Scan for the cell matching the given text and deliver its [x, y] coordinate at center. 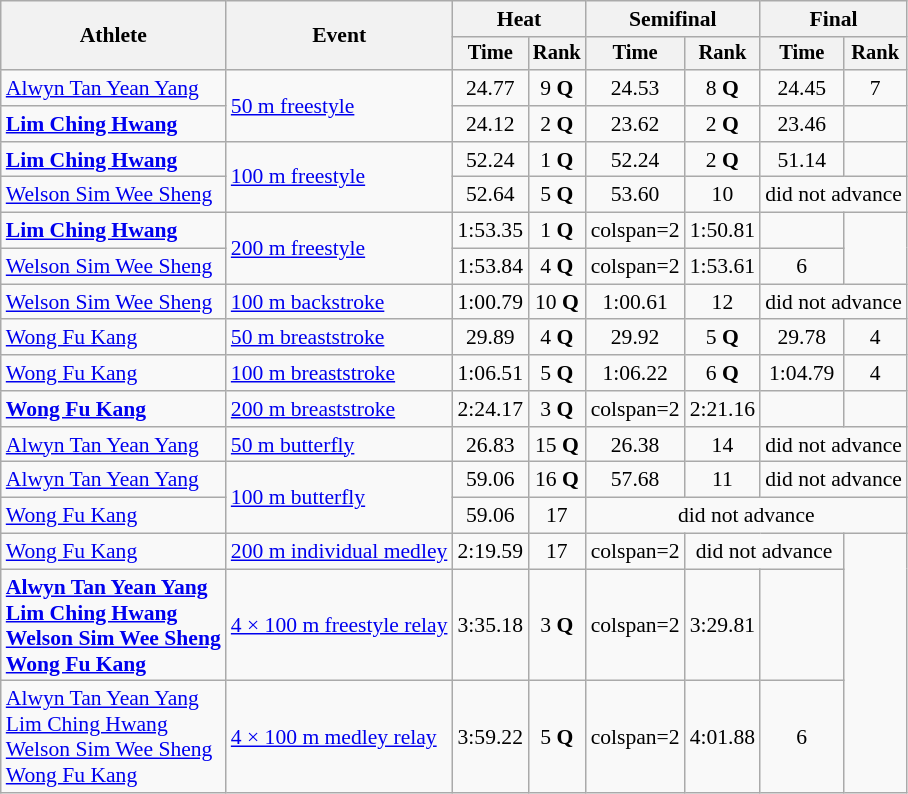
3:29.81 [722, 625]
15 Q [557, 445]
1:53.35 [490, 231]
24.77 [490, 88]
57.68 [636, 480]
24.53 [636, 88]
2:21.16 [722, 409]
100 m backstroke [340, 302]
1:06.51 [490, 373]
Final [834, 19]
8 Q [722, 88]
4 × 100 m freestyle relay [340, 625]
16 Q [557, 480]
Athlete [114, 36]
29.78 [802, 338]
52.64 [490, 195]
200 m breaststroke [340, 409]
2:24.17 [490, 409]
50 m butterfly [340, 445]
51.14 [802, 160]
12 [722, 302]
200 m freestyle [340, 248]
100 m breaststroke [340, 373]
9 Q [557, 88]
26.83 [490, 445]
50 m breaststroke [340, 338]
Heat [520, 19]
2:19.59 [490, 552]
100 m butterfly [340, 498]
1:00.61 [636, 302]
1:00.79 [490, 302]
26.38 [636, 445]
200 m individual medley [340, 552]
23.62 [636, 124]
4 × 100 m medley relay [340, 737]
4:01.88 [722, 737]
100 m freestyle [340, 178]
29.89 [490, 338]
1:53.84 [490, 267]
24.12 [490, 124]
11 [722, 480]
Event [340, 36]
7 [875, 88]
6 Q [722, 373]
23.46 [802, 124]
1:06.22 [636, 373]
3:35.18 [490, 625]
10 [722, 195]
Semifinal [674, 19]
53.60 [636, 195]
1:53.61 [722, 267]
24.45 [802, 88]
50 m freestyle [340, 106]
14 [722, 445]
10 Q [557, 302]
3:59.22 [490, 737]
1:04.79 [802, 373]
29.92 [636, 338]
1:50.81 [722, 231]
